Provide the [X, Y] coordinate of the cell's center where the given text is located.  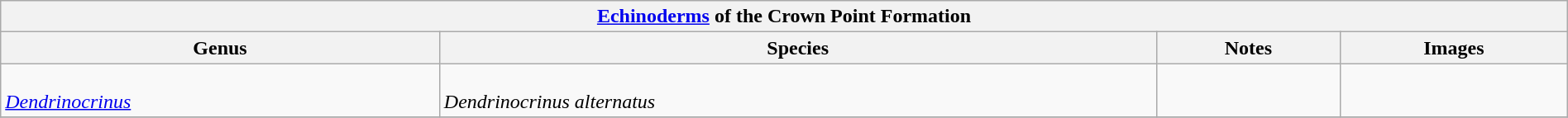
Genus [220, 48]
Echinoderms of the Crown Point Formation [784, 17]
Notes [1249, 48]
Dendrinocrinus alternatus [797, 91]
Species [797, 48]
Images [1454, 48]
Dendrinocrinus [220, 91]
